Provide the (X, Y) coordinate of the cell's center where the given text is located.  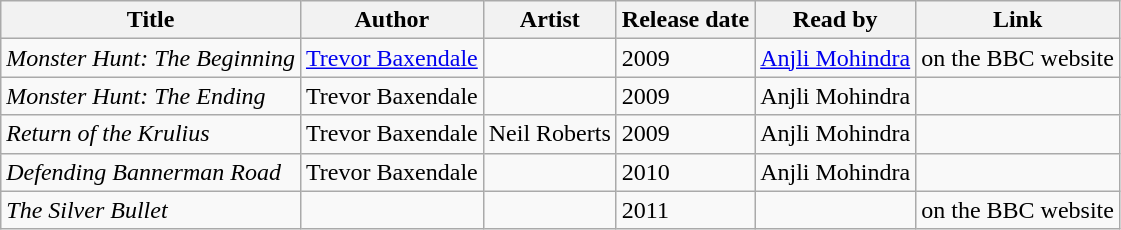
Title (151, 20)
Defending Bannerman Road (151, 172)
2010 (685, 172)
Link (1018, 20)
2011 (685, 210)
Read by (836, 20)
Return of the Krulius (151, 134)
Artist (550, 20)
Neil Roberts (550, 134)
Monster Hunt: The Beginning (151, 58)
Monster Hunt: The Ending (151, 96)
Release date (685, 20)
The Silver Bullet (151, 210)
Author (392, 20)
